From the cell containing the given text, extract its center point as [x, y] coordinate. 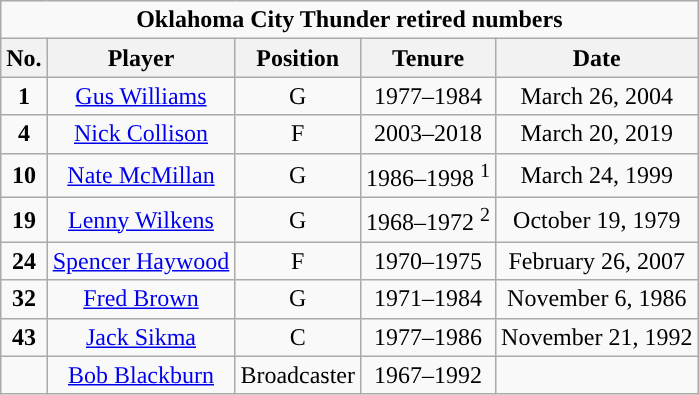
24 [24, 261]
Bob Blackburn [141, 375]
Nick Collison [141, 134]
Gus Williams [141, 96]
Oklahoma City Thunder retired numbers [350, 20]
10 [24, 176]
1967–1992 [428, 375]
November 21, 1992 [597, 337]
2003–2018 [428, 134]
Broadcaster [298, 375]
4 [24, 134]
43 [24, 337]
1970–1975 [428, 261]
October 19, 1979 [597, 220]
March 26, 2004 [597, 96]
February 26, 2007 [597, 261]
C [298, 337]
1977–1984 [428, 96]
19 [24, 220]
1986–1998 1 [428, 176]
Date [597, 58]
March 20, 2019 [597, 134]
1977–1986 [428, 337]
Fred Brown [141, 299]
32 [24, 299]
Jack Sikma [141, 337]
March 24, 1999 [597, 176]
Tenure [428, 58]
No. [24, 58]
Position [298, 58]
Lenny Wilkens [141, 220]
Spencer Haywood [141, 261]
Player [141, 58]
1968–1972 2 [428, 220]
November 6, 1986 [597, 299]
Nate McMillan [141, 176]
1971–1984 [428, 299]
1 [24, 96]
